Search for the cell housing the specified text and yield its [X, Y] center coordinate. 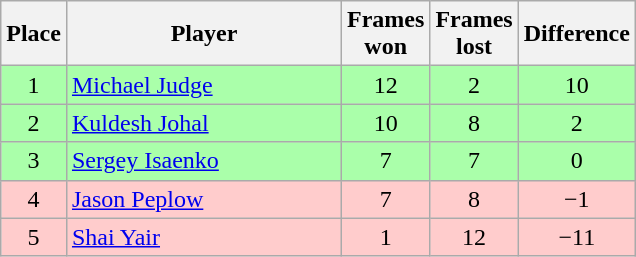
Difference [576, 34]
Kuldesh Johal [204, 123]
Sergey Isaenko [204, 161]
Frames won [386, 34]
Michael Judge [204, 85]
Jason Peplow [204, 199]
0 [576, 161]
3 [34, 161]
Shai Yair [204, 237]
−1 [576, 199]
Place [34, 34]
−11 [576, 237]
Player [204, 34]
5 [34, 237]
Frames lost [474, 34]
4 [34, 199]
